Output the (X, Y) coordinate of the center of the cell containing the given text.  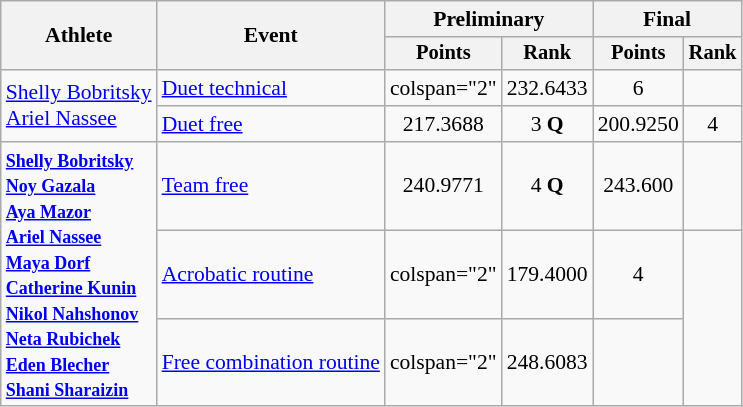
Shelly BobritskyNoy GazalaAya MazorAriel NasseeMaya DorfCatherine KuninNikol NahshonovNeta RubichekEden BlecherShani Sharaizin (79, 274)
Acrobatic routine (271, 274)
3 Q (548, 124)
179.4000 (548, 274)
200.9250 (638, 124)
4 Q (548, 186)
248.6083 (548, 362)
Duet technical (271, 88)
Team free (271, 186)
Free combination routine (271, 362)
217.3688 (444, 124)
Event (271, 36)
240.9771 (444, 186)
Duet free (271, 124)
Athlete (79, 36)
Preliminary (489, 19)
243.600 (638, 186)
6 (638, 88)
Final (668, 19)
Shelly BobritskyAriel Nassee (79, 106)
232.6433 (548, 88)
